Output the (x, y) coordinate of the center of the cell containing the given text.  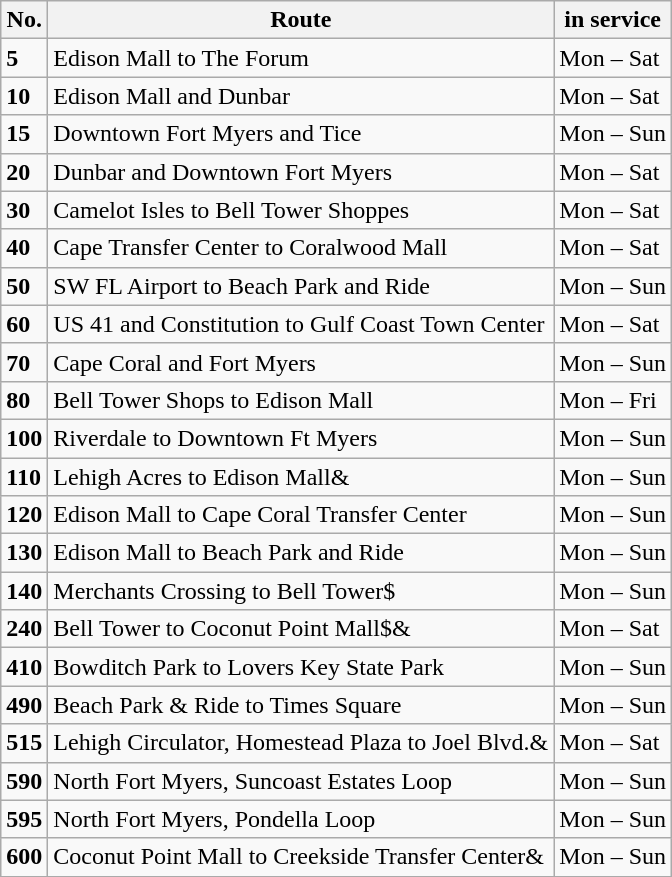
Cape Coral and Fort Myers (301, 362)
600 (24, 857)
Beach Park & Ride to Times Square (301, 705)
240 (24, 629)
Mon – Fri (613, 400)
595 (24, 819)
60 (24, 324)
SW FL Airport to Beach Park and Ride (301, 286)
in service (613, 20)
Edison Mall to The Forum (301, 58)
5 (24, 58)
Edison Mall to Beach Park and Ride (301, 553)
Downtown Fort Myers and Tice (301, 134)
Route (301, 20)
Bowditch Park to Lovers Key State Park (301, 667)
Merchants Crossing to Bell Tower$ (301, 591)
50 (24, 286)
20 (24, 172)
515 (24, 743)
130 (24, 553)
Bell Tower to Coconut Point Mall$& (301, 629)
No. (24, 20)
100 (24, 438)
Lehigh Circulator, Homestead Plaza to Joel Blvd.& (301, 743)
US 41 and Constitution to Gulf Coast Town Center (301, 324)
10 (24, 96)
40 (24, 248)
Cape Transfer Center to Coralwood Mall (301, 248)
Camelot Isles to Bell Tower Shoppes (301, 210)
Edison Mall and Dunbar (301, 96)
North Fort Myers, Suncoast Estates Loop (301, 781)
Bell Tower Shops to Edison Mall (301, 400)
140 (24, 591)
590 (24, 781)
Riverdale to Downtown Ft Myers (301, 438)
30 (24, 210)
410 (24, 667)
80 (24, 400)
Lehigh Acres to Edison Mall& (301, 477)
490 (24, 705)
Coconut Point Mall to Creekside Transfer Center& (301, 857)
70 (24, 362)
15 (24, 134)
Edison Mall to Cape Coral Transfer Center (301, 515)
110 (24, 477)
120 (24, 515)
Dunbar and Downtown Fort Myers (301, 172)
North Fort Myers, Pondella Loop (301, 819)
